Return the (X, Y) coordinate for the center point of the cell that contains the specified text.  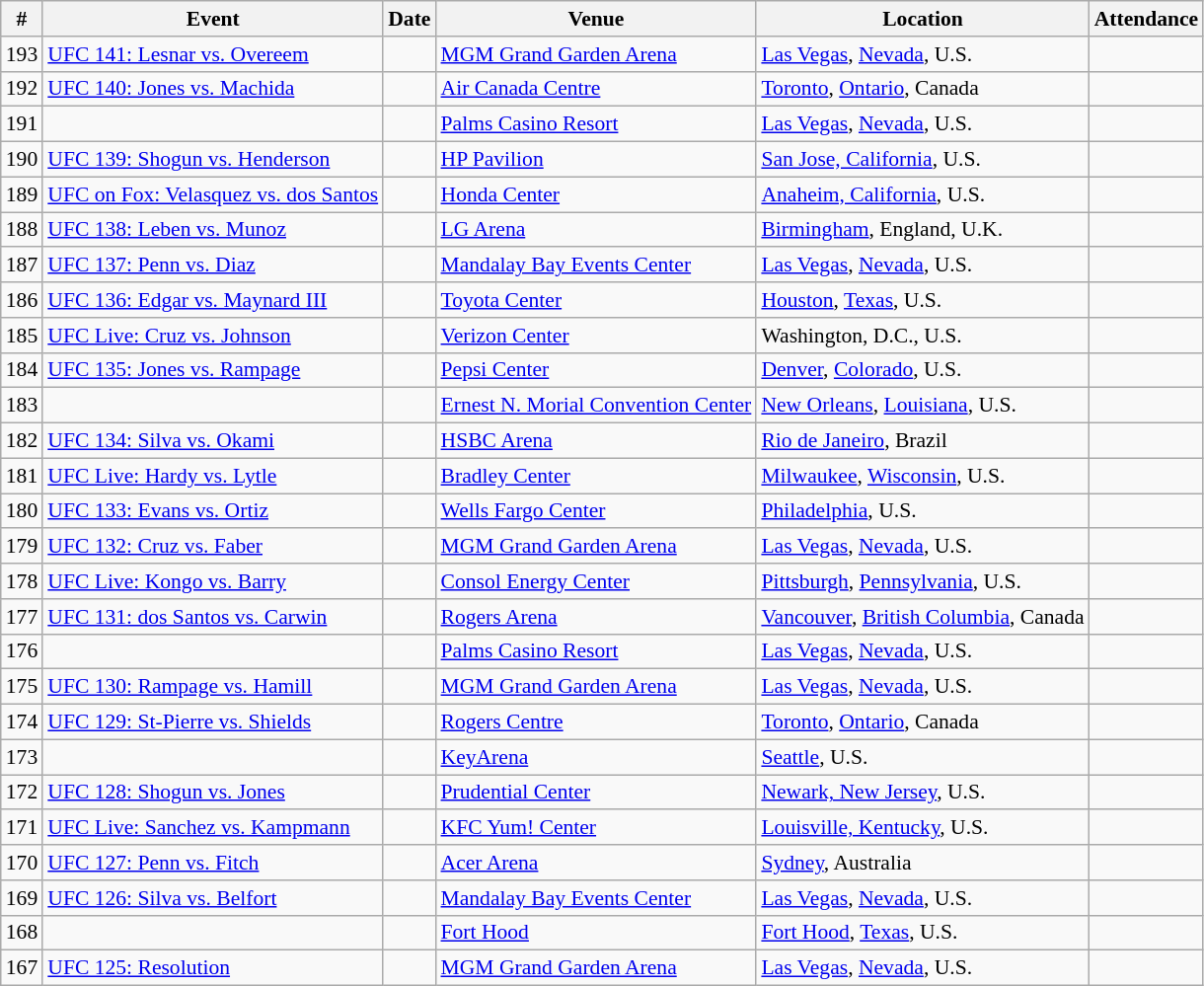
193 (22, 54)
Philadelphia, U.S. (922, 511)
UFC Live: Cruz vs. Johnson (213, 336)
173 (22, 757)
Milwaukee, Wisconsin, U.S. (922, 476)
UFC 133: Evans vs. Ortiz (213, 511)
# (22, 19)
Air Canada Centre (596, 89)
KeyArena (596, 757)
174 (22, 722)
Date (409, 19)
UFC 136: Edgar vs. Maynard III (213, 300)
186 (22, 300)
191 (22, 124)
188 (22, 230)
180 (22, 511)
UFC 131: dos Santos vs. Carwin (213, 617)
184 (22, 370)
Birmingham, England, U.K. (922, 230)
New Orleans, Louisiana, U.S. (922, 406)
171 (22, 828)
Rio de Janeiro, Brazil (922, 441)
187 (22, 265)
Prudential Center (596, 793)
UFC 140: Jones vs. Machida (213, 89)
San Jose, California, U.S. (922, 160)
UFC 139: Shogun vs. Henderson (213, 160)
Louisville, Kentucky, U.S. (922, 828)
UFC 138: Leben vs. Munoz (213, 230)
UFC 135: Jones vs. Rampage (213, 370)
UFC Live: Hardy vs. Lytle (213, 476)
UFC 134: Silva vs. Okami (213, 441)
179 (22, 547)
Acer Arena (596, 863)
Denver, Colorado, U.S. (922, 370)
Ernest N. Morial Convention Center (596, 406)
HP Pavilion (596, 160)
Bradley Center (596, 476)
UFC 137: Penn vs. Diaz (213, 265)
LG Arena (596, 230)
181 (22, 476)
UFC Live: Sanchez vs. Kampmann (213, 828)
Event (213, 19)
UFC on Fox: Velasquez vs. dos Santos (213, 194)
Sydney, Australia (922, 863)
UFC 130: Rampage vs. Hamill (213, 687)
Wells Fargo Center (596, 511)
UFC 128: Shogun vs. Jones (213, 793)
Newark, New Jersey, U.S. (922, 793)
167 (22, 968)
Fort Hood (596, 933)
UFC 129: St-Pierre vs. Shields (213, 722)
190 (22, 160)
Houston, Texas, U.S. (922, 300)
192 (22, 89)
176 (22, 651)
Location (922, 19)
Consol Energy Center (596, 581)
Honda Center (596, 194)
175 (22, 687)
183 (22, 406)
185 (22, 336)
UFC Live: Kongo vs. Barry (213, 581)
UFC 132: Cruz vs. Faber (213, 547)
170 (22, 863)
KFC Yum! Center (596, 828)
UFC 125: Resolution (213, 968)
Vancouver, British Columbia, Canada (922, 617)
178 (22, 581)
Pepsi Center (596, 370)
182 (22, 441)
UFC 126: Silva vs. Belfort (213, 898)
Attendance (1147, 19)
Washington, D.C., U.S. (922, 336)
Verizon Center (596, 336)
189 (22, 194)
168 (22, 933)
UFC 127: Penn vs. Fitch (213, 863)
Seattle, U.S. (922, 757)
177 (22, 617)
Pittsburgh, Pennsylvania, U.S. (922, 581)
Toyota Center (596, 300)
169 (22, 898)
UFC 141: Lesnar vs. Overeem (213, 54)
Venue (596, 19)
Rogers Arena (596, 617)
Fort Hood, Texas, U.S. (922, 933)
Rogers Centre (596, 722)
HSBC Arena (596, 441)
172 (22, 793)
Anaheim, California, U.S. (922, 194)
